Detect which cell encompasses the target text, then output its (x, y) center coordinate. 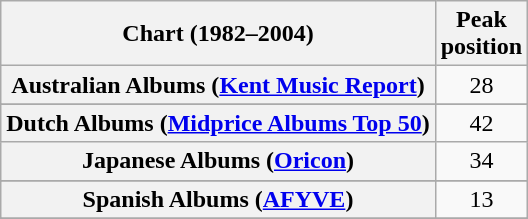
Chart (1982–2004) (218, 34)
Peakposition (481, 34)
Dutch Albums (Midprice Albums Top 50) (218, 123)
Spanish Albums (AFYVE) (218, 199)
34 (481, 161)
13 (481, 199)
42 (481, 123)
28 (481, 85)
Japanese Albums (Oricon) (218, 161)
Australian Albums (Kent Music Report) (218, 85)
